Search for the cell housing the specified text and yield its (X, Y) center coordinate. 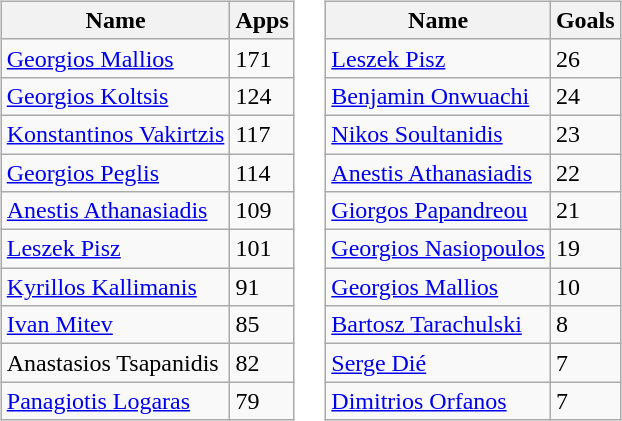
Georgios Nasiopoulos (438, 249)
24 (585, 96)
171 (262, 58)
82 (262, 363)
19 (585, 249)
Anastasios Tsapanidis (116, 363)
85 (262, 325)
101 (262, 249)
Panagiotis Logaras (116, 401)
26 (585, 58)
Ivan Mitev (116, 325)
Georgios Koltsis (116, 96)
21 (585, 211)
79 (262, 401)
Giorgos Papandreou (438, 211)
Benjamin Onwuachi (438, 96)
117 (262, 134)
Dimitrios Orfanos (438, 401)
Goals (585, 20)
124 (262, 96)
8 (585, 325)
23 (585, 134)
Konstantinos Vakirtzis (116, 134)
114 (262, 173)
Nikos Soultanidis (438, 134)
109 (262, 211)
22 (585, 173)
Apps (262, 20)
10 (585, 287)
Georgios Peglis (116, 173)
Kyrillos Kallimanis (116, 287)
91 (262, 287)
Serge Dié (438, 363)
Bartosz Tarachulski (438, 325)
